Identify which cell holds the provided text, then report its [x, y] central coordinate. 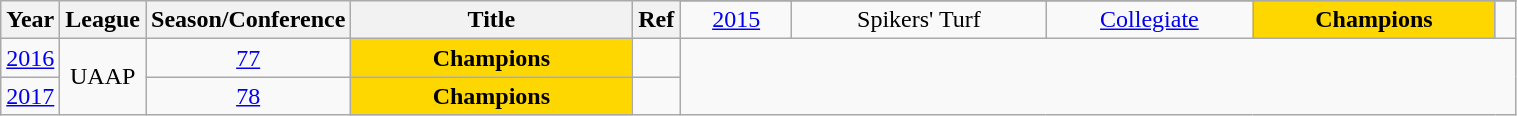
UAAP [103, 77]
Spikers' Turf [919, 20]
League [103, 20]
2016 [30, 58]
Season/Conference [248, 20]
77 [248, 58]
Collegiate [1150, 20]
2017 [30, 96]
Year [30, 20]
78 [248, 96]
2015 [736, 20]
Title [492, 20]
Ref [656, 20]
